Output the [x, y] coordinate of the center of the cell containing the given text.  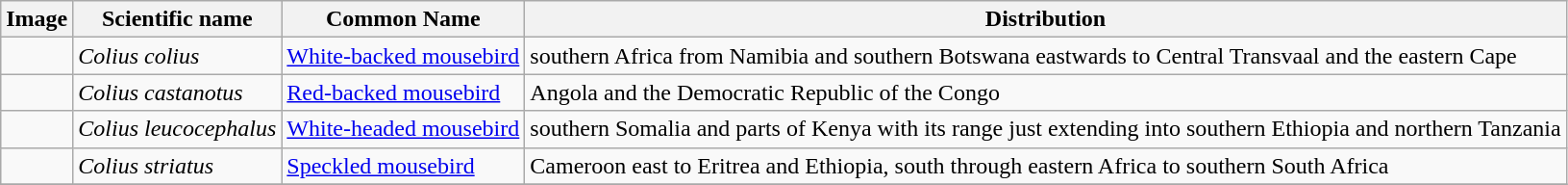
Scientific name [177, 19]
White-headed mousebird [404, 129]
Speckled mousebird [404, 166]
White-backed mousebird [404, 56]
Angola and the Democratic Republic of the Congo [1046, 92]
Cameroon east to Eritrea and Ethiopia, south through eastern Africa to southern South Africa [1046, 166]
Colius striatus [177, 166]
Common Name [404, 19]
Colius leucocephalus [177, 129]
Red-backed mousebird [404, 92]
Colius castanotus [177, 92]
southern Somalia and parts of Kenya with its range just extending into southern Ethiopia and northern Tanzania [1046, 129]
Distribution [1046, 19]
southern Africa from Namibia and southern Botswana eastwards to Central Transvaal and the eastern Cape [1046, 56]
Colius colius [177, 56]
Image [37, 19]
